Pinpoint the cell where the given text exists, returning its [X, Y] midpoint coordinate. 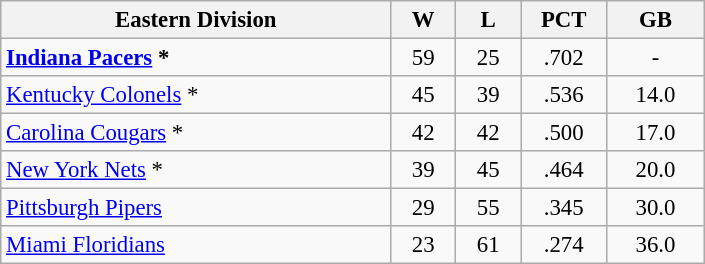
New York Nets * [196, 170]
.274 [564, 245]
W [424, 20]
Pittsburgh Pipers [196, 208]
L [488, 20]
.500 [564, 133]
30.0 [656, 208]
25 [488, 58]
Eastern Division [196, 20]
23 [424, 245]
29 [424, 208]
.702 [564, 58]
.464 [564, 170]
61 [488, 245]
.536 [564, 95]
PCT [564, 20]
Indiana Pacers * [196, 58]
.345 [564, 208]
59 [424, 58]
Kentucky Colonels * [196, 95]
55 [488, 208]
Carolina Cougars * [196, 133]
36.0 [656, 245]
GB [656, 20]
14.0 [656, 95]
20.0 [656, 170]
Miami Floridians [196, 245]
17.0 [656, 133]
- [656, 58]
